Determine the [X, Y] coordinate at the center of the cell enclosing the given text.  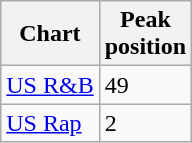
US Rap [50, 123]
49 [145, 85]
Peakposition [145, 34]
2 [145, 123]
Chart [50, 34]
US R&B [50, 85]
